For the text-containing cell, return its midpoint in (X, Y) coordinate format. 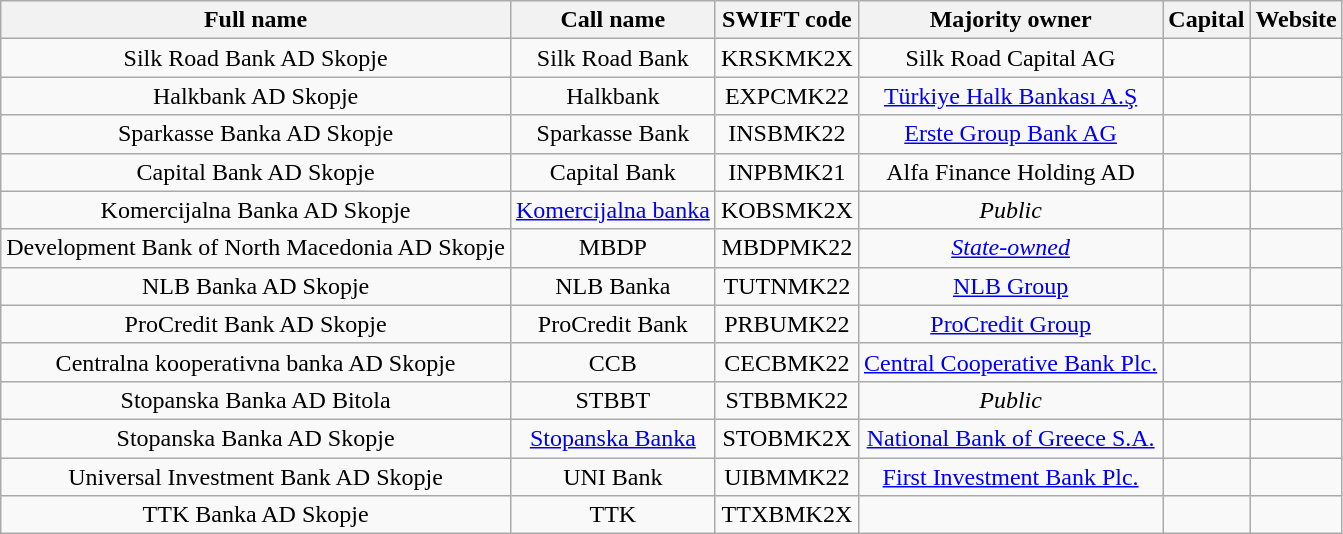
INSBMK22 (786, 134)
Halkbank AD Skopje (256, 96)
Silk Road Capital AG (1010, 58)
UNI Bank (612, 477)
Central Cooperative Bank Plc. (1010, 362)
TTXBMK2X (786, 515)
EXPCMK22 (786, 96)
TTK (612, 515)
STBBMK22 (786, 400)
Stopanska Banka AD Skopje (256, 438)
Capital (1206, 20)
STOBMK2X (786, 438)
Halkbank (612, 96)
INPBMK21 (786, 172)
Universal Investment Bank AD Skopje (256, 477)
NLB Banka AD Skopje (256, 286)
Alfa Finance Holding AD (1010, 172)
Komercijalna banka (612, 210)
KRSKMK2X (786, 58)
TUTNMK22 (786, 286)
NLB Group (1010, 286)
CECBMK22 (786, 362)
MBDPMK22 (786, 248)
Silk Road Bank (612, 58)
CCB (612, 362)
SWIFT code (786, 20)
Silk Road Bank AD Skopje (256, 58)
MBDP (612, 248)
TTK Banka AD Skopje (256, 515)
Full name (256, 20)
Stopanska Banka (612, 438)
Sparkasse Banka AD Skopje (256, 134)
Development Bank of North Macedonia AD Skopje (256, 248)
ProCredit Group (1010, 324)
Sparkasse Bank (612, 134)
Capital Bank (612, 172)
Call name (612, 20)
Website (1296, 20)
Centralna kooperativna banka AD Skopje (256, 362)
UIBMMK22 (786, 477)
PRBUMK22 (786, 324)
Erste Group Bank AG (1010, 134)
KOBSMK2X (786, 210)
NLB Banka (612, 286)
STBBT (612, 400)
Komercijalna Banka AD Skopje (256, 210)
ProCredit Bank (612, 324)
National Bank of Greece S.A. (1010, 438)
ProCredit Bank AD Skopje (256, 324)
State-owned (1010, 248)
First Investment Bank Plc. (1010, 477)
Türkiye Halk Bankası A.Ş (1010, 96)
Capital Bank AD Skopje (256, 172)
Stopanska Banka AD Bitola (256, 400)
Majority owner (1010, 20)
